Output the [X, Y] coordinate of the center of the cell containing the given text.  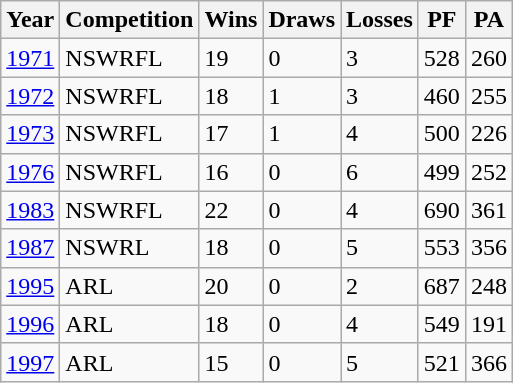
366 [488, 362]
1983 [30, 210]
6 [380, 172]
2 [380, 286]
528 [442, 58]
361 [488, 210]
PA [488, 20]
549 [442, 324]
191 [488, 324]
687 [442, 286]
NSWRL [130, 248]
Competition [130, 20]
1973 [30, 134]
690 [442, 210]
255 [488, 96]
1997 [30, 362]
Year [30, 20]
1972 [30, 96]
460 [442, 96]
1976 [30, 172]
1995 [30, 286]
17 [231, 134]
260 [488, 58]
499 [442, 172]
19 [231, 58]
15 [231, 362]
Draws [302, 20]
1996 [30, 324]
Losses [380, 20]
Wins [231, 20]
16 [231, 172]
356 [488, 248]
252 [488, 172]
22 [231, 210]
20 [231, 286]
553 [442, 248]
1971 [30, 58]
521 [442, 362]
248 [488, 286]
500 [442, 134]
226 [488, 134]
PF [442, 20]
1987 [30, 248]
